Capture the cell that displays the provided text and extract its [X, Y] central coordinate. 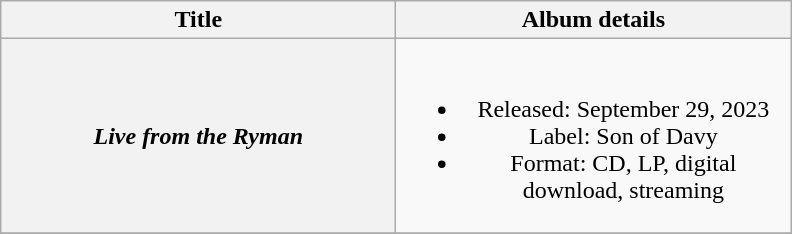
Title [198, 20]
Released: September 29, 2023Label: Son of DavyFormat: CD, LP, digital download, streaming [594, 136]
Live from the Ryman [198, 136]
Album details [594, 20]
